Detect which cell encompasses the target text, then output its [X, Y] center coordinate. 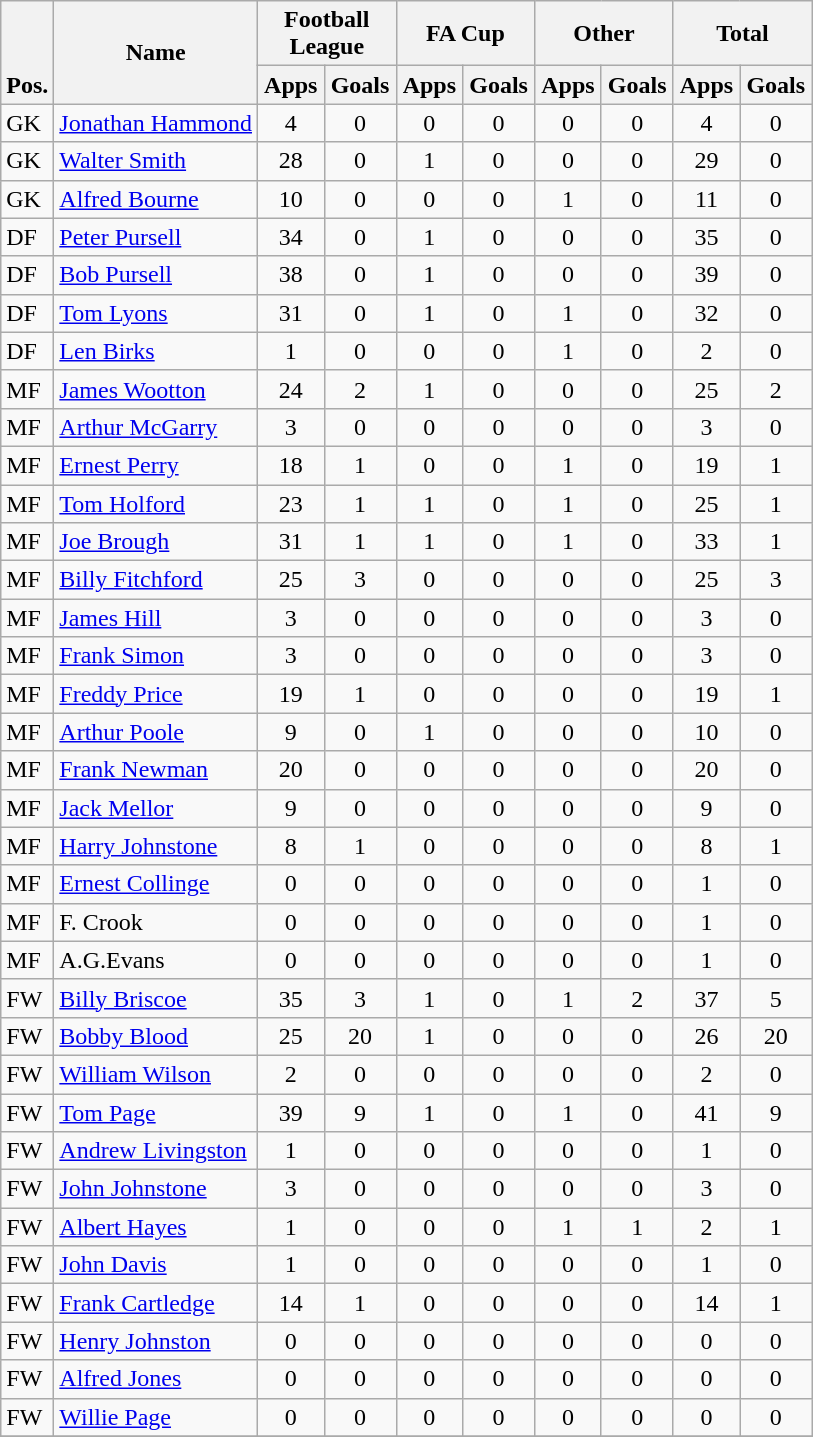
Albert Hayes [156, 1227]
A.G.Evans [156, 960]
23 [292, 503]
Total [742, 34]
Jonathan Hammond [156, 123]
26 [706, 1036]
Billy Briscoe [156, 998]
Tom Lyons [156, 313]
Frank Simon [156, 656]
5 [776, 998]
Tom Page [156, 1113]
Henry Johnston [156, 1341]
Frank Newman [156, 770]
Bobby Blood [156, 1036]
James Hill [156, 618]
Ernest Collinge [156, 884]
Other [604, 34]
24 [292, 389]
Ernest Perry [156, 465]
33 [706, 542]
Pos. [28, 52]
Bob Pursell [156, 275]
Harry Johnstone [156, 846]
William Wilson [156, 1074]
32 [706, 313]
Arthur Poole [156, 732]
John Davis [156, 1265]
Joe Brough [156, 542]
28 [292, 161]
29 [706, 161]
FA Cup [466, 34]
Arthur McGarry [156, 427]
James Wootton [156, 389]
37 [706, 998]
Walter Smith [156, 161]
Willie Page [156, 1417]
18 [292, 465]
Freddy Price [156, 694]
38 [292, 275]
41 [706, 1113]
Tom Holford [156, 503]
Alfred Jones [156, 1379]
John Johnstone [156, 1189]
Jack Mellor [156, 808]
Frank Cartledge [156, 1303]
Len Birks [156, 351]
11 [706, 199]
Billy Fitchford [156, 580]
F. Crook [156, 922]
Alfred Bourne [156, 199]
34 [292, 237]
Andrew Livingston [156, 1151]
Football League [328, 34]
Name [156, 52]
Peter Pursell [156, 237]
